Find where the given text appears and provide that cell's center as (x, y) coordinate. 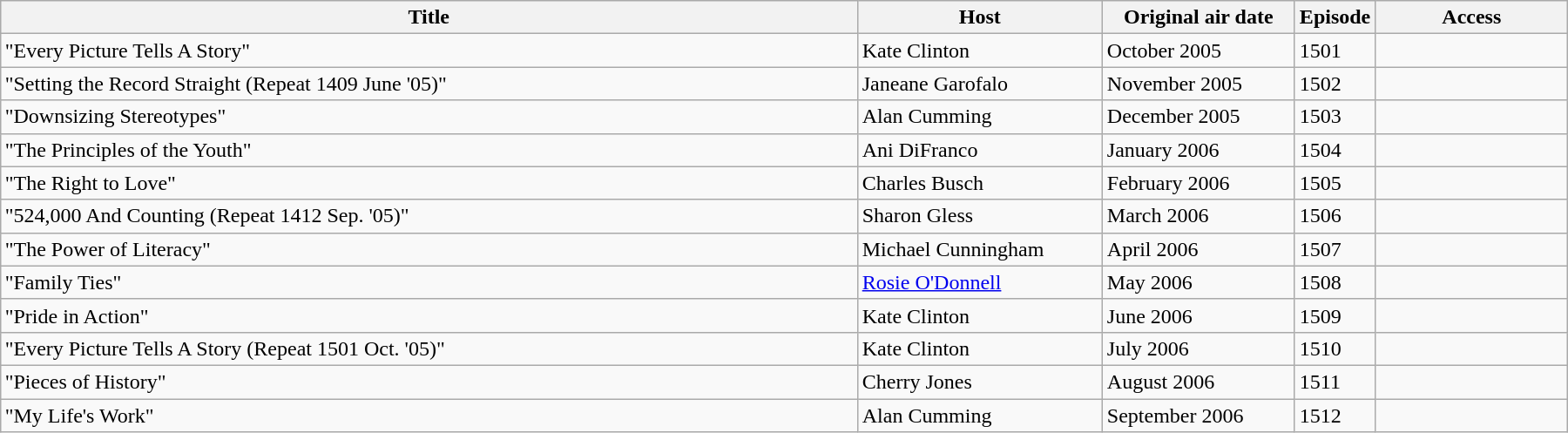
Access (1472, 17)
June 2006 (1199, 315)
1509 (1335, 315)
"Family Ties" (429, 282)
"Every Picture Tells A Story" (429, 51)
Ani DiFranco (979, 150)
December 2005 (1199, 117)
July 2006 (1199, 348)
1505 (1335, 183)
Janeane Garofalo (979, 84)
"The Power of Literacy" (429, 249)
1504 (1335, 150)
1508 (1335, 282)
March 2006 (1199, 216)
Cherry Jones (979, 382)
1507 (1335, 249)
"Downsizing Stereotypes" (429, 117)
"The Right to Love" (429, 183)
"Every Picture Tells A Story (Repeat 1501 Oct. '05)" (429, 348)
"524,000 And Counting (Repeat 1412 Sep. '05)" (429, 216)
Title (429, 17)
"Setting the Record Straight (Repeat 1409 June '05)" (429, 84)
"The Principles of the Youth" (429, 150)
August 2006 (1199, 382)
October 2005 (1199, 51)
April 2006 (1199, 249)
Original air date (1199, 17)
May 2006 (1199, 282)
1512 (1335, 416)
September 2006 (1199, 416)
Sharon Gless (979, 216)
January 2006 (1199, 150)
1511 (1335, 382)
1502 (1335, 84)
Host (979, 17)
"Pride in Action" (429, 315)
Charles Busch (979, 183)
February 2006 (1199, 183)
Episode (1335, 17)
Rosie O'Donnell (979, 282)
1501 (1335, 51)
1510 (1335, 348)
1503 (1335, 117)
"My Life's Work" (429, 416)
Michael Cunningham (979, 249)
November 2005 (1199, 84)
1506 (1335, 216)
"Pieces of History" (429, 382)
